For the text-containing cell, return its midpoint in (X, Y) coordinate format. 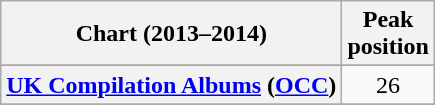
26 (388, 85)
UK Compilation Albums (OCC) (172, 85)
Peakposition (388, 34)
Chart (2013–2014) (172, 34)
